For the text-containing cell, return its midpoint in (x, y) coordinate format. 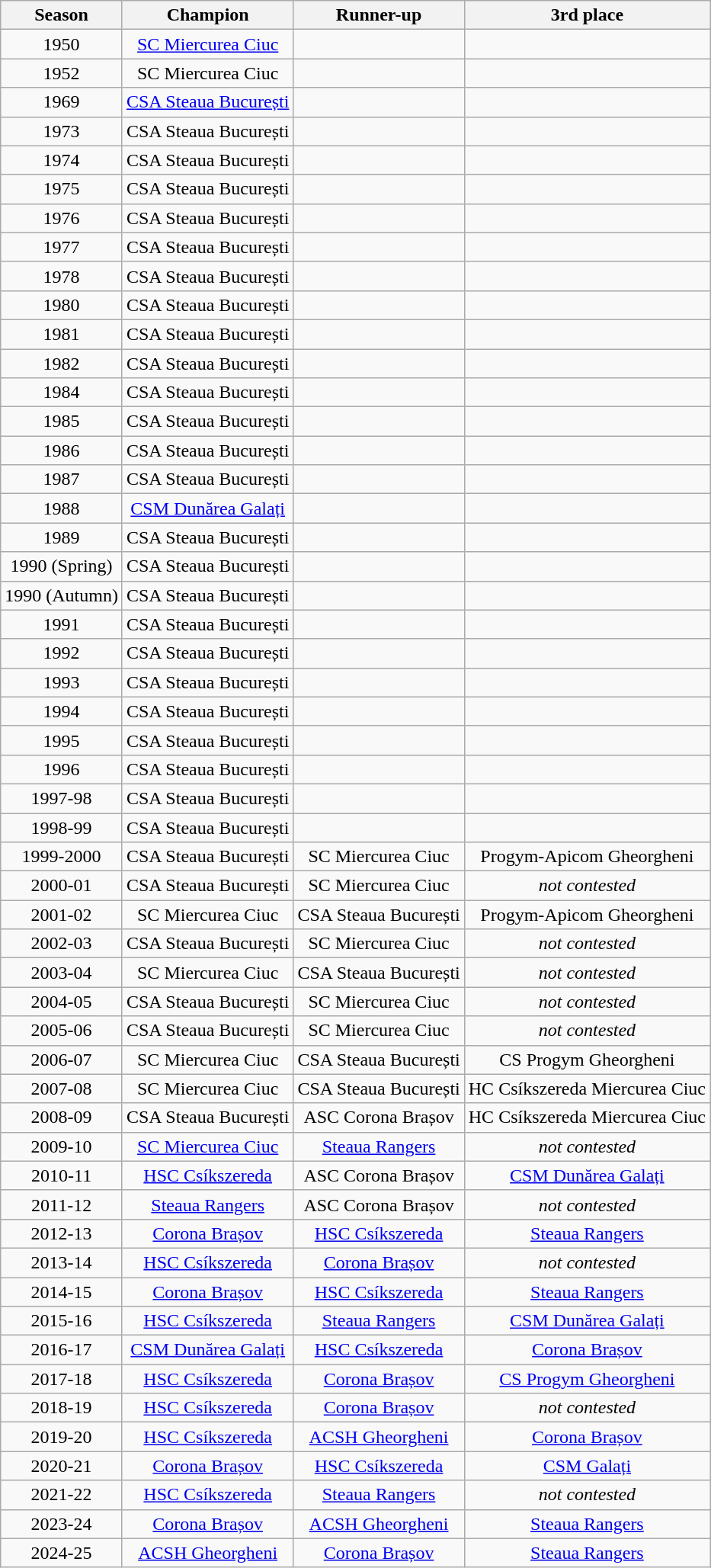
2012-13 (62, 1233)
1996 (62, 769)
1988 (62, 508)
2010-11 (62, 1175)
1981 (62, 334)
1995 (62, 740)
1985 (62, 422)
2008-09 (62, 1117)
2021-22 (62, 1495)
1994 (62, 711)
1974 (62, 160)
2011-12 (62, 1204)
2004-05 (62, 1002)
Runner-up (379, 15)
1984 (62, 393)
2018-19 (62, 1408)
1997-98 (62, 798)
1977 (62, 247)
1986 (62, 451)
2003-04 (62, 973)
2002-03 (62, 944)
1987 (62, 479)
1952 (62, 73)
1950 (62, 44)
2020-21 (62, 1466)
2016-17 (62, 1350)
2007-08 (62, 1089)
2019-20 (62, 1437)
1993 (62, 682)
1973 (62, 131)
1992 (62, 653)
3rd place (587, 15)
2024-25 (62, 1553)
2001-02 (62, 915)
2005-06 (62, 1031)
CSM Galați (587, 1466)
1978 (62, 276)
2023-24 (62, 1524)
1990 (Autumn) (62, 595)
1991 (62, 624)
1980 (62, 305)
2009-10 (62, 1146)
1982 (62, 364)
2015-16 (62, 1321)
2014-15 (62, 1292)
1990 (Spring) (62, 566)
1999-2000 (62, 857)
Champion (207, 15)
2000-01 (62, 886)
2017-18 (62, 1379)
Season (62, 15)
2013-14 (62, 1262)
1975 (62, 189)
2006-07 (62, 1060)
1969 (62, 102)
1976 (62, 218)
1998-99 (62, 827)
1989 (62, 537)
